Return (X, Y) of the center of cell containing provided text 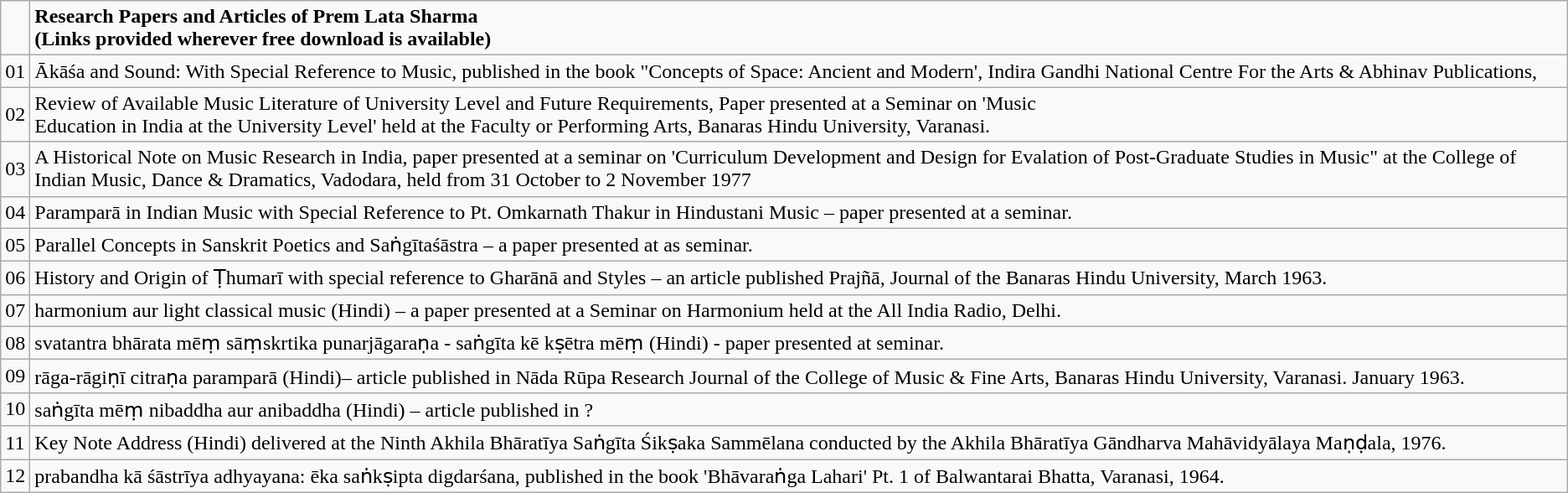
06 (15, 278)
01 (15, 71)
11 (15, 443)
harmonium aur light classical music (Hindi) – a paper presented at a Seminar on Harmonium held at the All India Radio, Delhi. (799, 310)
02 (15, 114)
12 (15, 476)
09 (15, 376)
07 (15, 310)
Research Papers and Articles of Prem Lata Sharma(Links provided wherever free download is available) (799, 29)
08 (15, 343)
05 (15, 245)
03 (15, 169)
saṅgīta mēṃ nibaddha aur anibaddha (Hindi) – article published in ? (799, 409)
prabandha kā śāstrīya adhyayana: ēka saṅkṣipta digdarśana, published in the book 'Bhāvaraṅga Lahari' Pt. 1 of Balwantarai Bhatta, Varanasi, 1964. (799, 476)
svatantra bhārata mēṃ sāṃskrtika punarjāgaraṇa - saṅgīta kē kṣētra mēṃ (Hindi) - paper presented at seminar. (799, 343)
Parallel Concepts in Sanskrit Poetics and Saṅgītaśāstra – a paper presented at as seminar. (799, 245)
04 (15, 212)
10 (15, 409)
Paramparā in Indian Music with Special Reference to Pt. Omkarnath Thakur in Hindustani Music – paper presented at a seminar. (799, 212)
